From the cell containing the given text, extract its center point as (x, y) coordinate. 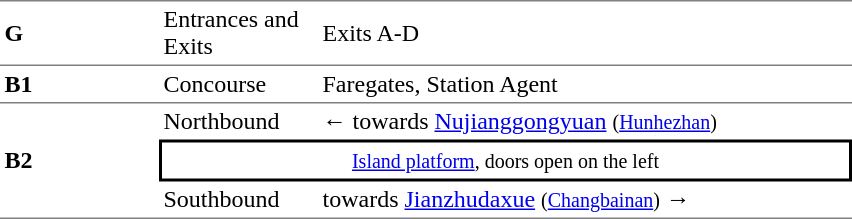
B1 (80, 85)
Faregates, Station Agent (585, 85)
Exits A-D (585, 33)
G (80, 33)
Entrances and Exits (238, 33)
← towards Nujianggongyuan (Hunhezhan) (585, 122)
Island platform, doors open on the left (506, 161)
Concourse (238, 85)
Northbound (238, 122)
